Return the (x, y) coordinate for the center point of the cell that contains the specified text.  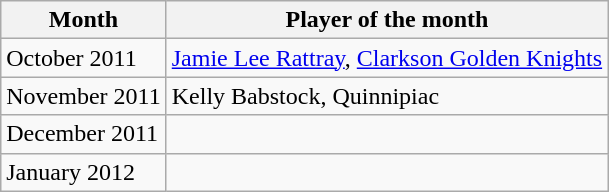
Month (84, 20)
November 2011 (84, 96)
Jamie Lee Rattray, Clarkson Golden Knights (386, 58)
October 2011 (84, 58)
Player of the month (386, 20)
Kelly Babstock, Quinnipiac (386, 96)
December 2011 (84, 134)
January 2012 (84, 172)
